Extract the (X, Y) coordinate from the center of the cell holding the provided text.  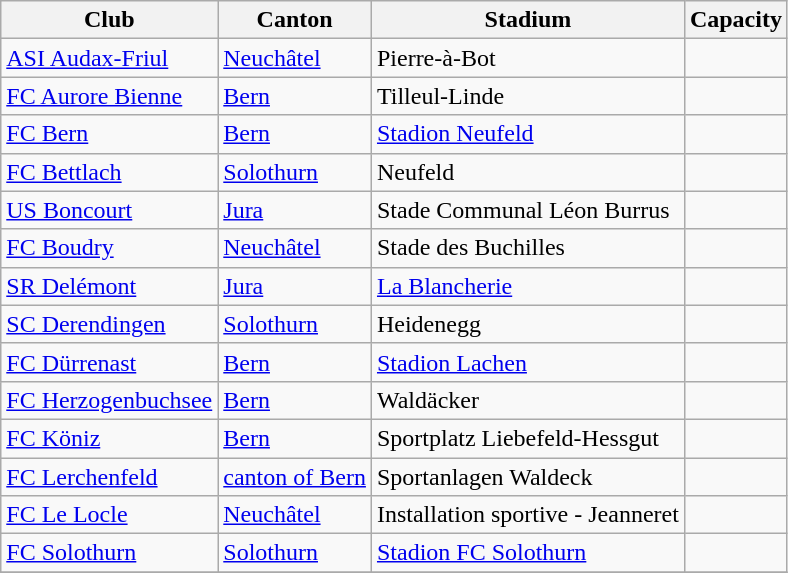
Tilleul-Linde (528, 96)
Stadion Lachen (528, 362)
US Boncourt (110, 210)
Stadion FC Solothurn (528, 553)
FC Solothurn (110, 553)
Club (110, 20)
La Blancherie (528, 286)
Stade Communal Léon Burrus (528, 210)
ASI Audax-Friul (110, 58)
Stade des Buchilles (528, 248)
Heidenegg (528, 324)
Stadium (528, 20)
Canton (295, 20)
Sportplatz Liebefeld-Hessgut (528, 438)
FC Bettlach (110, 172)
canton of Bern (295, 477)
FC Boudry (110, 248)
FC Aurore Bienne (110, 96)
Sportanlagen Waldeck (528, 477)
Capacity (736, 20)
FC Herzogenbuchsee (110, 400)
SC Derendingen (110, 324)
Stadion Neufeld (528, 134)
Waldäcker (528, 400)
Installation sportive - Jeanneret (528, 515)
Neufeld (528, 172)
FC Lerchenfeld (110, 477)
FC Köniz (110, 438)
SR Delémont (110, 286)
FC Le Locle (110, 515)
FC Bern (110, 134)
FC Dürrenast (110, 362)
Pierre-à-Bot (528, 58)
